Locate the cell with the specified text and output its (x, y) center coordinate. 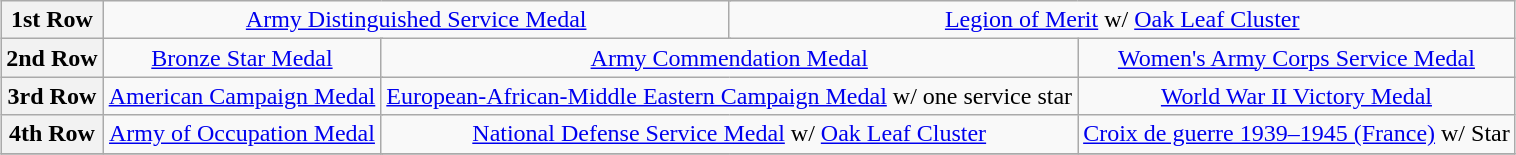
4th Row (52, 134)
Croix de guerre 1939–1945 (France) w/ Star (1297, 134)
European-African-Middle Eastern Campaign Medal w/ one service star (730, 96)
National Defense Service Medal w/ Oak Leaf Cluster (730, 134)
Legion of Merit w/ Oak Leaf Cluster (1122, 20)
3rd Row (52, 96)
Army of Occupation Medal (242, 134)
American Campaign Medal (242, 96)
Bronze Star Medal (242, 58)
Army Commendation Medal (730, 58)
World War II Victory Medal (1297, 96)
Women's Army Corps Service Medal (1297, 58)
1st Row (52, 20)
2nd Row (52, 58)
Army Distinguished Service Medal (416, 20)
